Scan for the cell matching the given text and deliver its (X, Y) coordinate at center. 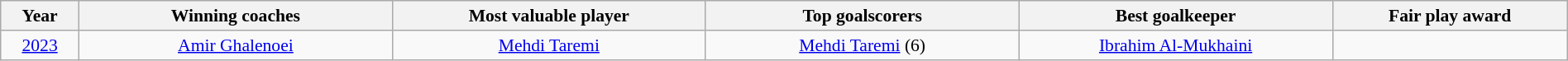
Mehdi Taremi (549, 45)
Amir Ghalenoei (235, 45)
Top goalscorers (862, 16)
Mehdi Taremi (6) (862, 45)
Ibrahim Al-Mukhaini (1176, 45)
Best goalkeeper (1176, 16)
Most valuable player (549, 16)
Fair play award (1450, 16)
Winning coaches (235, 16)
Year (40, 16)
2023 (40, 45)
